Capture the cell that displays the provided text and extract its (x, y) central coordinate. 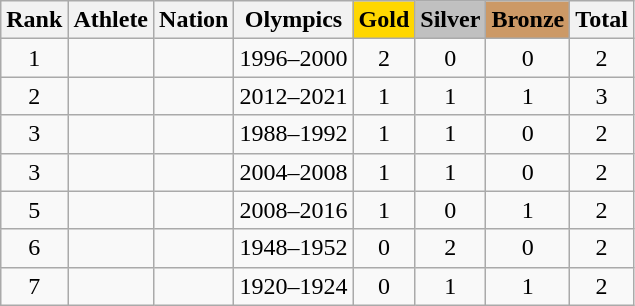
Silver (450, 20)
Olympics (294, 20)
1988–1992 (294, 134)
1948–1952 (294, 248)
Nation (194, 20)
2008–2016 (294, 210)
Athlete (111, 20)
Total (602, 20)
Bronze (528, 20)
Rank (34, 20)
1920–1924 (294, 286)
2012–2021 (294, 96)
1996–2000 (294, 58)
6 (34, 248)
5 (34, 210)
2004–2008 (294, 172)
7 (34, 286)
Gold (384, 20)
